Locate the cell with the specified text and output its [X, Y] center coordinate. 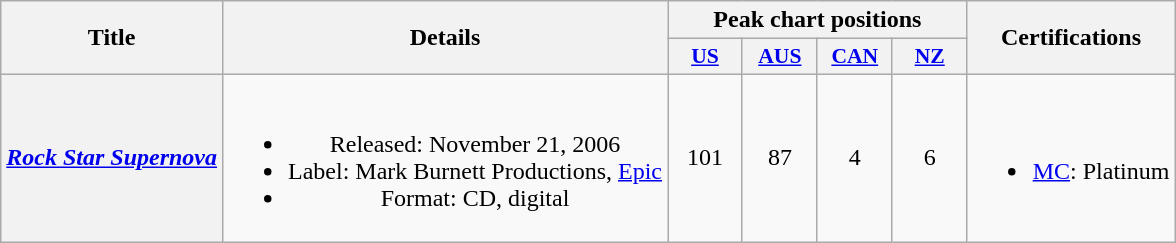
MC: Platinum [1071, 158]
Peak chart positions [818, 20]
6 [930, 158]
AUS [780, 57]
Title [112, 38]
NZ [930, 57]
Details [446, 38]
US [706, 57]
4 [854, 158]
Released: November 21, 2006Label: Mark Burnett Productions, EpicFormat: CD, digital [446, 158]
Rock Star Supernova [112, 158]
87 [780, 158]
CAN [854, 57]
Certifications [1071, 38]
101 [706, 158]
